For the text-containing cell, return its midpoint in [X, Y] coordinate format. 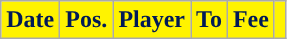
Fee [250, 20]
Date [30, 20]
Player [152, 20]
Pos. [86, 20]
To [210, 20]
